Find where the given text appears and provide that cell's center as [x, y] coordinate. 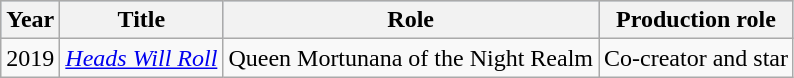
Role [411, 20]
Heads Will Roll [142, 58]
2019 [30, 58]
Queen Mortunana of the Night Realm [411, 58]
Title [142, 20]
Year [30, 20]
Production role [696, 20]
Co-creator and star [696, 58]
